Provide the (x, y) coordinate of the cell's center where the given text is located.  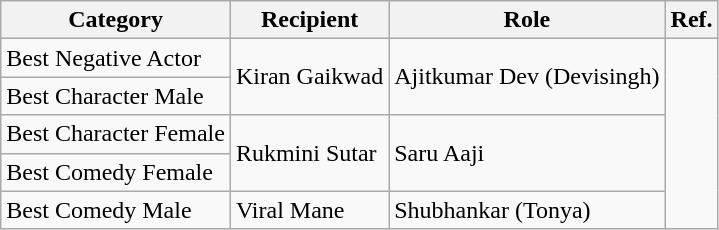
Best Comedy Male (116, 210)
Rukmini Sutar (309, 153)
Best Character Male (116, 96)
Role (527, 20)
Best Character Female (116, 134)
Viral Mane (309, 210)
Ref. (692, 20)
Shubhankar (Tonya) (527, 210)
Best Comedy Female (116, 172)
Recipient (309, 20)
Kiran Gaikwad (309, 77)
Ajitkumar Dev (Devisingh) (527, 77)
Saru Aaji (527, 153)
Best Negative Actor (116, 58)
Category (116, 20)
